Search for the cell housing the specified text and yield its [x, y] center coordinate. 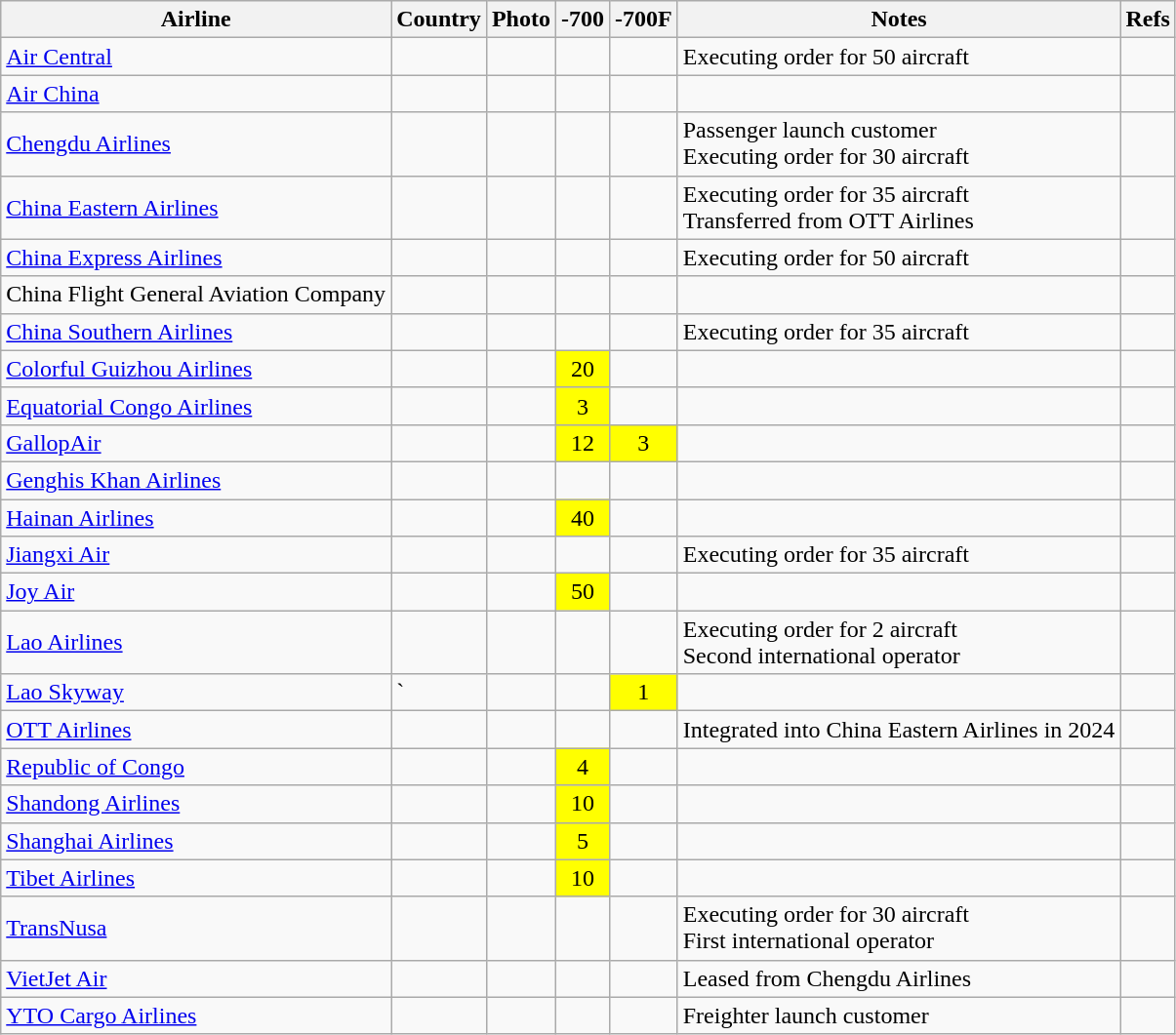
Joy Air [196, 592]
Executing order for 35 aircraftTransferred from OTT Airlines [899, 207]
50 [582, 592]
OTT Airlines [196, 730]
Genghis Khan Airlines [196, 480]
China Southern Airlines [196, 332]
Shanghai Airlines [196, 841]
VietJet Air [196, 978]
China Eastern Airlines [196, 207]
GallopAir [196, 443]
Refs [1148, 20]
China Express Airlines [196, 258]
40 [582, 518]
Jiangxi Air [196, 555]
Country [439, 20]
20 [582, 369]
Leased from Chengdu Airlines [899, 978]
Equatorial Congo Airlines [196, 406]
Integrated into China Eastern Airlines in 2024 [899, 730]
YTO Cargo Airlines [196, 1015]
-700 [582, 20]
Chengdu Airlines [196, 144]
Colorful Guizhou Airlines [196, 369]
China Flight General Aviation Company [196, 295]
Hainan Airlines [196, 518]
` [439, 693]
12 [582, 443]
TransNusa [196, 929]
Executing order for 30 aircraftFirst international operator [899, 929]
Air Central [196, 57]
Passenger launch customerExecuting order for 30 aircraft [899, 144]
Lao Airlines [196, 642]
Tibet Airlines [196, 878]
-700F [644, 20]
1 [644, 693]
5 [582, 841]
Photo [521, 20]
Airline [196, 20]
Republic of Congo [196, 767]
Lao Skyway [196, 693]
4 [582, 767]
Shandong Airlines [196, 804]
Freighter launch customer [899, 1015]
Notes [899, 20]
Executing order for 2 aircraftSecond international operator [899, 642]
Air China [196, 94]
